From the cell containing the given text, extract its center point as [X, Y] coordinate. 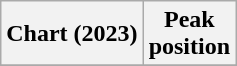
Chart (2023) [72, 34]
Peak position [189, 34]
